Detect which cell encompasses the target text, then output its (X, Y) center coordinate. 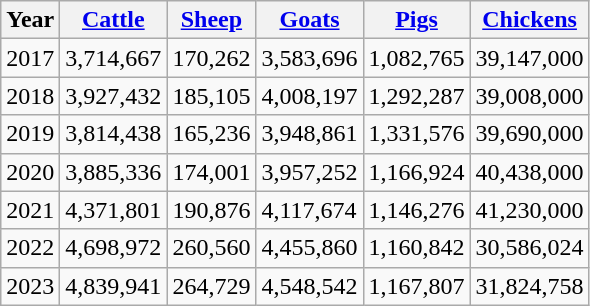
170,262 (212, 58)
4,839,941 (114, 286)
2018 (30, 96)
4,008,197 (310, 96)
3,814,438 (114, 134)
2021 (30, 210)
Year (30, 20)
31,824,758 (530, 286)
Sheep (212, 20)
4,117,674 (310, 210)
3,885,336 (114, 172)
2019 (30, 134)
39,147,000 (530, 58)
3,583,696 (310, 58)
4,548,542 (310, 286)
39,008,000 (530, 96)
260,560 (212, 248)
3,927,432 (114, 96)
3,714,667 (114, 58)
2017 (30, 58)
165,236 (212, 134)
2023 (30, 286)
2022 (30, 248)
190,876 (212, 210)
1,160,842 (416, 248)
3,948,861 (310, 134)
41,230,000 (530, 210)
4,455,860 (310, 248)
3,957,252 (310, 172)
1,292,287 (416, 96)
Cattle (114, 20)
4,698,972 (114, 248)
Chickens (530, 20)
Pigs (416, 20)
174,001 (212, 172)
1,082,765 (416, 58)
39,690,000 (530, 134)
1,166,924 (416, 172)
30,586,024 (530, 248)
185,105 (212, 96)
4,371,801 (114, 210)
264,729 (212, 286)
Goats (310, 20)
1,146,276 (416, 210)
40,438,000 (530, 172)
2020 (30, 172)
1,167,807 (416, 286)
1,331,576 (416, 134)
